Output the (X, Y) coordinate of the center of the cell containing the given text.  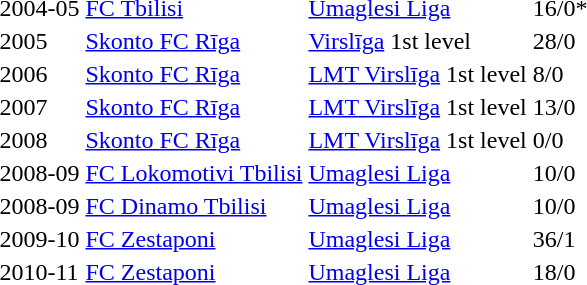
FC Lokomotivi Tbilisi (194, 173)
FC Dinamo Tbilisi (194, 206)
FC Zestaponi (194, 239)
Virslīga 1st level (418, 41)
